Pinpoint the cell where the given text exists, returning its (X, Y) midpoint coordinate. 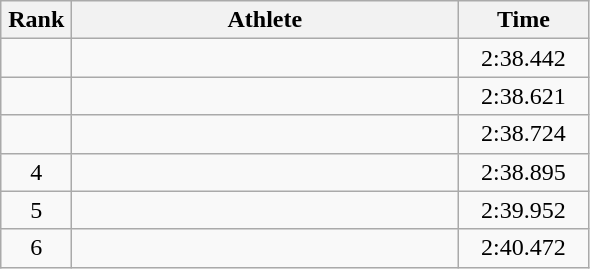
2:39.952 (524, 210)
5 (36, 210)
Rank (36, 20)
Athlete (265, 20)
2:38.442 (524, 58)
4 (36, 172)
2:38.724 (524, 134)
Time (524, 20)
2:38.895 (524, 172)
2:38.621 (524, 96)
2:40.472 (524, 248)
6 (36, 248)
